Return (X, Y) of the center of cell containing provided text 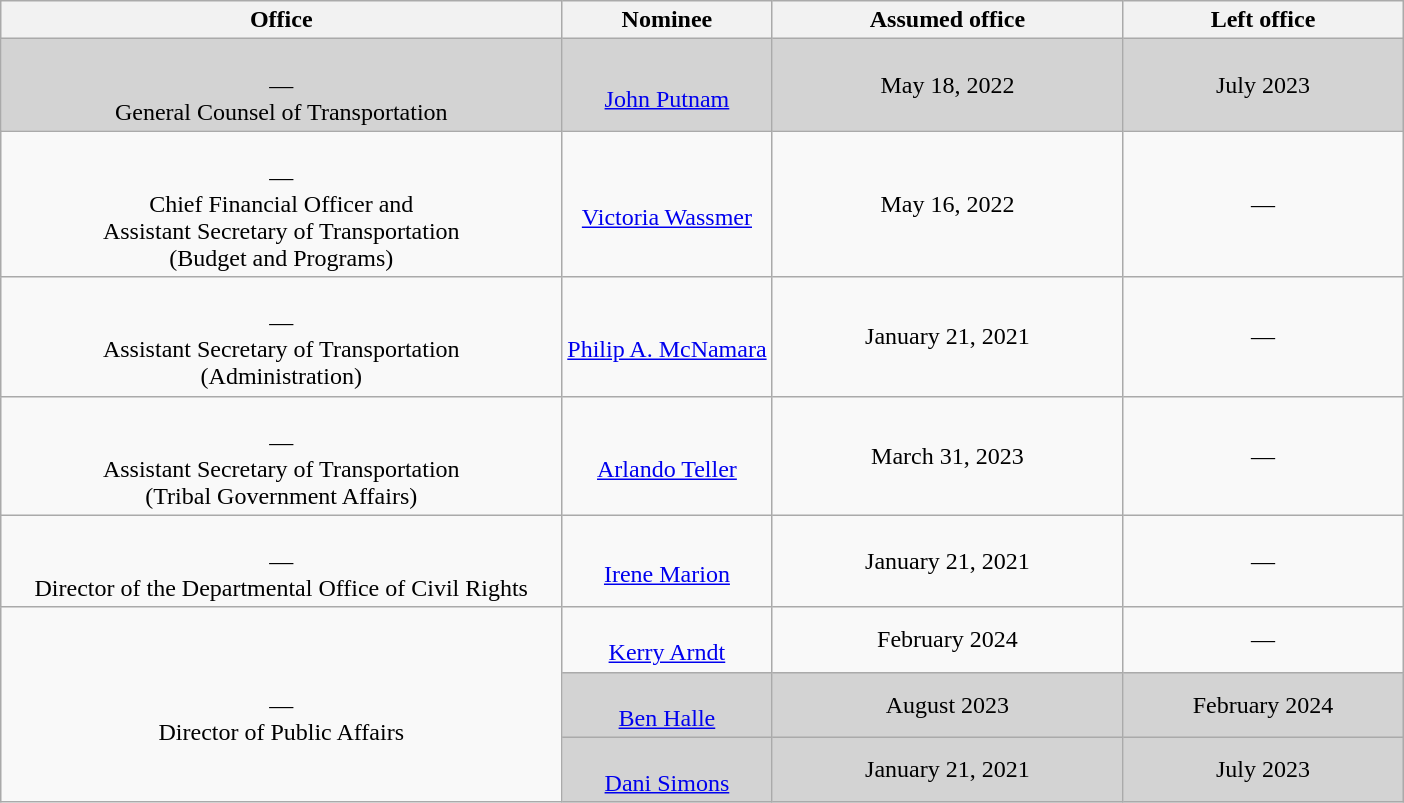
Ben Halle (667, 704)
—Director of Public Affairs (282, 704)
—General Counsel of Transportation (282, 85)
—Assistant Secretary of Transportation(Tribal Government Affairs) (282, 456)
Kerry Arndt (667, 640)
Left office (1263, 20)
Victoria Wassmer (667, 204)
—Director of the Departmental Office of Civil Rights (282, 561)
Philip A. McNamara (667, 336)
—Chief Financial Officer andAssistant Secretary of Transportation(Budget and Programs) (282, 204)
—Assistant Secretary of Transportation(Administration) (282, 336)
May 18, 2022 (948, 85)
Dani Simons (667, 770)
Office (282, 20)
Irene Marion (667, 561)
August 2023 (948, 704)
May 16, 2022 (948, 204)
Assumed office (948, 20)
John Putnam (667, 85)
Arlando Teller (667, 456)
Nominee (667, 20)
March 31, 2023 (948, 456)
